Pinpoint the cell where the given text exists, returning its (x, y) midpoint coordinate. 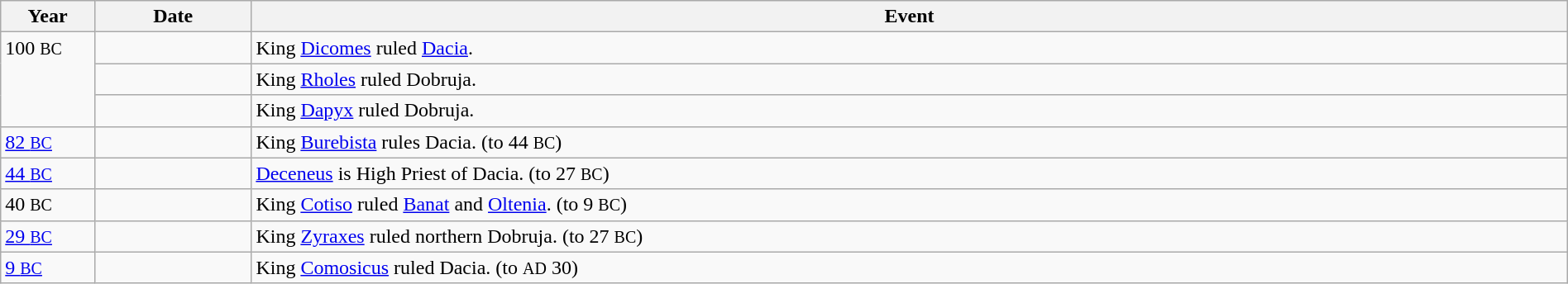
King Cotiso ruled Banat and Oltenia. (to 9 BC) (910, 205)
Deceneus is High Priest of Dacia. (to 27 BC) (910, 173)
44 BC (48, 173)
40 BC (48, 205)
82 BC (48, 142)
Year (48, 17)
Event (910, 17)
29 BC (48, 236)
King Zyraxes ruled northern Dobruja. (to 27 BC) (910, 236)
King Burebista rules Dacia. (to 44 BC) (910, 142)
100 BC (48, 79)
9 BC (48, 267)
King Rholes ruled Dobruja. (910, 79)
Date (172, 17)
King Dicomes ruled Dacia. (910, 48)
King Comosicus ruled Dacia. (to AD 30) (910, 267)
King Dapyx ruled Dobruja. (910, 111)
